Determine the [x, y] coordinate at the center of the cell enclosing the given text.  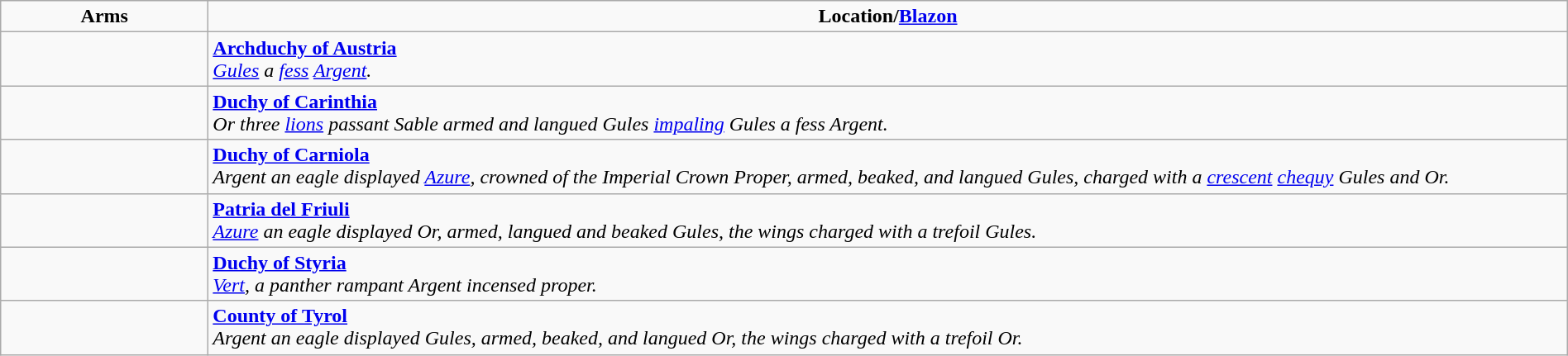
Patria del FriuliAzure an eagle displayed Or, armed, langued and beaked Gules, the wings charged with a trefoil Gules. [888, 220]
Arms [104, 17]
Duchy of CarinthiaOr three lions passant Sable armed and langued Gules impaling Gules a fess Argent. [888, 112]
Duchy of StyriaVert, a panther rampant Argent incensed proper. [888, 274]
Archduchy of AustriaGules a fess Argent. [888, 59]
County of TyrolArgent an eagle displayed Gules, armed, beaked, and langued Or, the wings charged with a trefoil Or. [888, 327]
Location/Blazon [888, 17]
